Extract the [x, y] coordinate from the center of the cell holding the provided text.  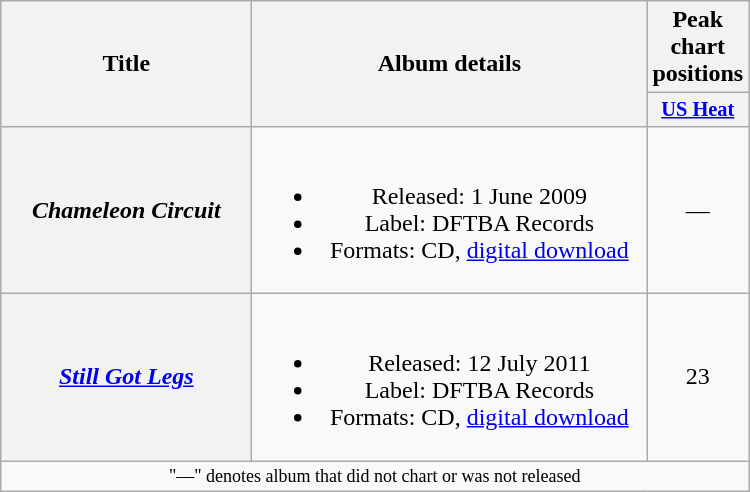
Peak chart positions [698, 47]
Chameleon Circuit [126, 210]
"—" denotes album that did not chart or was not released [375, 476]
— [698, 210]
Title [126, 64]
Album details [450, 64]
Still Got Legs [126, 378]
US Heat [698, 110]
Released: 12 July 2011Label: DFTBA RecordsFormats: CD, digital download [450, 378]
23 [698, 378]
Released: 1 June 2009Label: DFTBA RecordsFormats: CD, digital download [450, 210]
